Extract the [x, y] coordinate from the center of the cell holding the provided text.  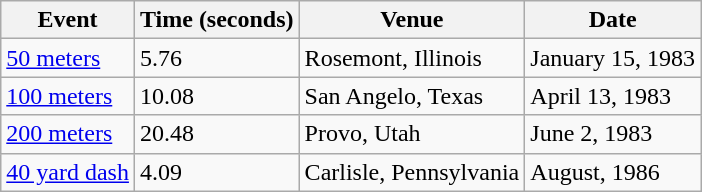
Carlisle, Pennsylvania [412, 172]
June 2, 1983 [613, 134]
20.48 [216, 134]
Rosemont, Illinois [412, 58]
100 meters [68, 96]
5.76 [216, 58]
50 meters [68, 58]
40 yard dash [68, 172]
August, 1986 [613, 172]
San Angelo, Texas [412, 96]
Event [68, 20]
4.09 [216, 172]
April 13, 1983 [613, 96]
200 meters [68, 134]
January 15, 1983 [613, 58]
10.08 [216, 96]
Time (seconds) [216, 20]
Venue [412, 20]
Date [613, 20]
Provo, Utah [412, 134]
